Scan for the cell matching the given text and deliver its (x, y) coordinate at center. 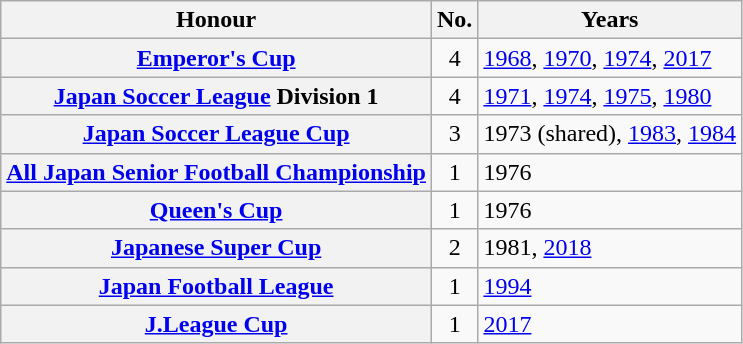
Japan Football League (216, 286)
2 (454, 248)
3 (454, 134)
Japan Soccer League Division 1 (216, 96)
No. (454, 20)
Japanese Super Cup (216, 248)
Japan Soccer League Cup (216, 134)
J.League Cup (216, 324)
Honour (216, 20)
1981, 2018 (610, 248)
1968, 1970, 1974, 2017 (610, 58)
Emperor's Cup (216, 58)
2017 (610, 324)
Queen's Cup (216, 210)
1973 (shared), 1983, 1984 (610, 134)
Years (610, 20)
1971, 1974, 1975, 1980 (610, 96)
All Japan Senior Football Championship (216, 172)
1994 (610, 286)
